Output the (X, Y) coordinate of the center of the cell containing the given text.  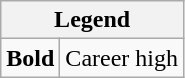
Bold (30, 58)
Career high (122, 58)
Legend (92, 20)
